Locate the cell with the specified text and output its [X, Y] center coordinate. 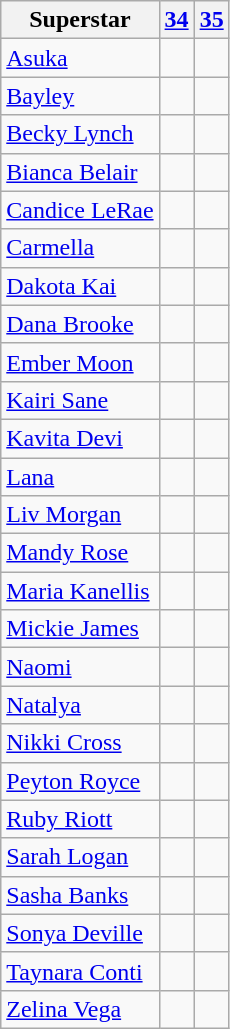
Mandy Rose [80, 553]
Candice LeRae [80, 210]
Mickie James [80, 629]
35 [212, 20]
Taynara Conti [80, 971]
Sarah Logan [80, 857]
Dakota Kai [80, 286]
Sonya Deville [80, 933]
Naomi [80, 667]
Maria Kanellis [80, 591]
Bayley [80, 96]
Peyton Royce [80, 781]
Ruby Riott [80, 819]
Bianca Belair [80, 172]
Natalya [80, 705]
Zelina Vega [80, 1009]
Nikki Cross [80, 743]
Becky Lynch [80, 134]
Lana [80, 477]
Carmella [80, 248]
Superstar [80, 20]
Sasha Banks [80, 895]
Kairi Sane [80, 400]
Dana Brooke [80, 324]
Asuka [80, 58]
34 [176, 20]
Kavita Devi [80, 438]
Liv Morgan [80, 515]
Ember Moon [80, 362]
